Pinpoint the cell where the given text exists, returning its (x, y) midpoint coordinate. 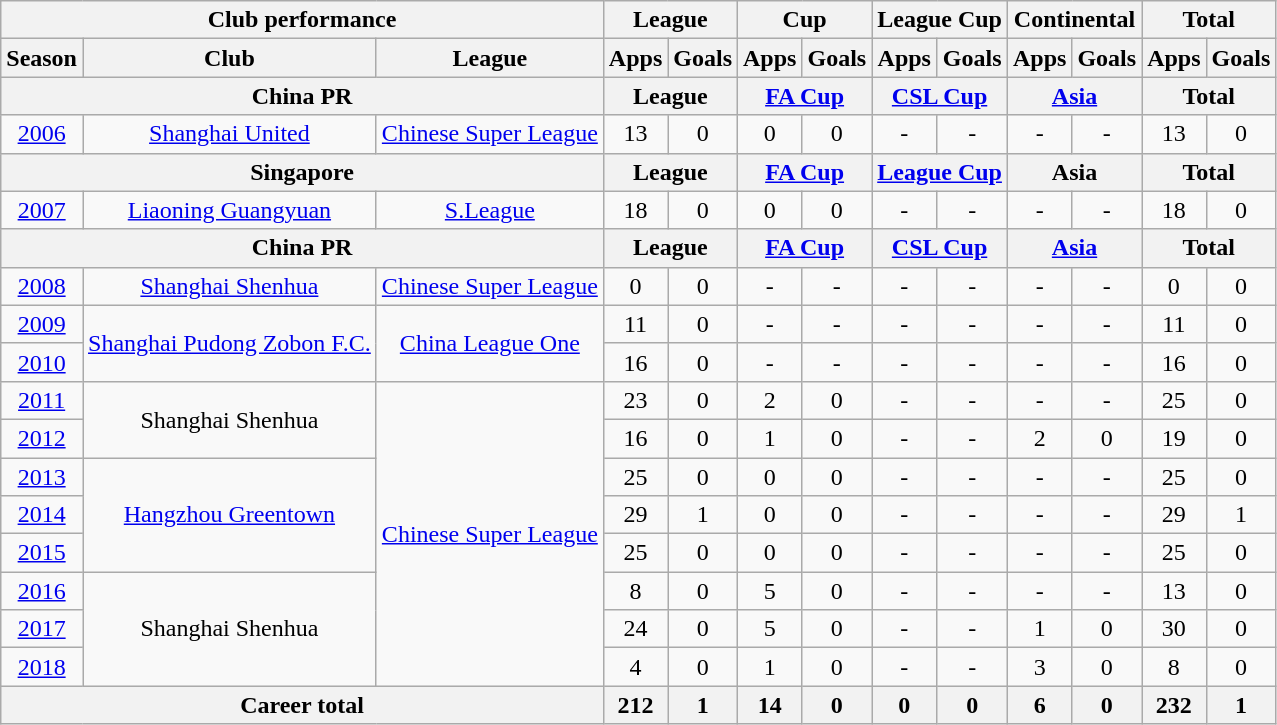
S.League (490, 210)
China League One (490, 343)
Club (229, 58)
19 (1174, 438)
2010 (42, 362)
232 (1174, 705)
2014 (42, 515)
Shanghai Pudong Zobon F.C. (229, 343)
2009 (42, 324)
2006 (42, 134)
Cup (805, 20)
14 (770, 705)
3 (1039, 667)
23 (635, 400)
2013 (42, 477)
2012 (42, 438)
Hangzhou Greentown (229, 515)
2018 (42, 667)
4 (635, 667)
Club performance (302, 20)
2011 (42, 400)
Career total (302, 705)
Liaoning Guangyuan (229, 210)
Singapore (302, 172)
Shanghai United (229, 134)
2015 (42, 553)
2017 (42, 629)
30 (1174, 629)
2016 (42, 591)
Continental (1074, 20)
2008 (42, 286)
Season (42, 58)
6 (1039, 705)
212 (635, 705)
24 (635, 629)
2007 (42, 210)
